Identify which cell holds the provided text, then report its [x, y] central coordinate. 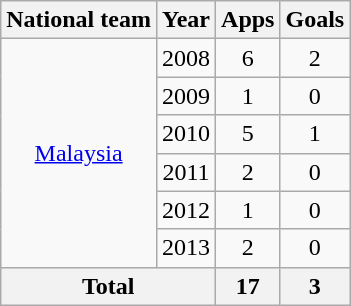
Goals [315, 20]
5 [248, 134]
2008 [186, 58]
Total [108, 286]
2011 [186, 172]
National team [79, 20]
2012 [186, 210]
3 [315, 286]
17 [248, 286]
6 [248, 58]
Year [186, 20]
Malaysia [79, 153]
2009 [186, 96]
2013 [186, 248]
Apps [248, 20]
2010 [186, 134]
